Find where the given text appears and provide that cell's center as [x, y] coordinate. 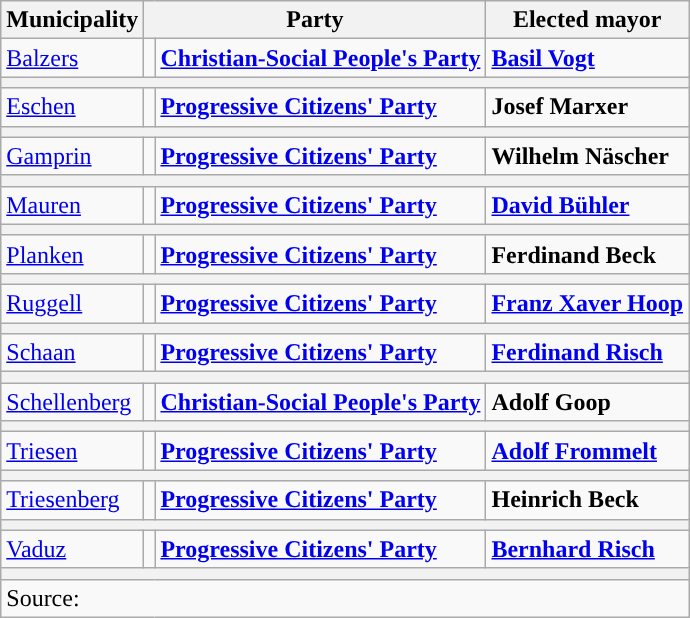
Planken [72, 254]
Triesenberg [72, 500]
Gamprin [72, 156]
Ferdinand Risch [588, 353]
Basil Vogt [588, 58]
Wilhelm Näscher [588, 156]
Adolf Frommelt [588, 451]
Adolf Goop [588, 402]
Eschen [72, 107]
Party [315, 20]
Josef Marxer [588, 107]
Vaduz [72, 549]
Schaan [72, 353]
Source: [345, 598]
Elected mayor [588, 20]
Bernhard Risch [588, 549]
Franz Xaver Hoop [588, 303]
Municipality [72, 20]
Ruggell [72, 303]
Schellenberg [72, 402]
David Bühler [588, 205]
Mauren [72, 205]
Triesen [72, 451]
Heinrich Beck [588, 500]
Balzers [72, 58]
Ferdinand Beck [588, 254]
